Return the (x, y) coordinate for the center point of the cell that contains the specified text.  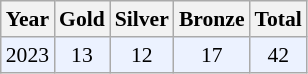
Bronze (212, 19)
13 (82, 55)
42 (278, 55)
Silver (142, 19)
Total (278, 19)
12 (142, 55)
Gold (82, 19)
17 (212, 55)
2023 (28, 55)
Year (28, 19)
